Return the [X, Y] coordinate for the center point of the cell that contains the specified text.  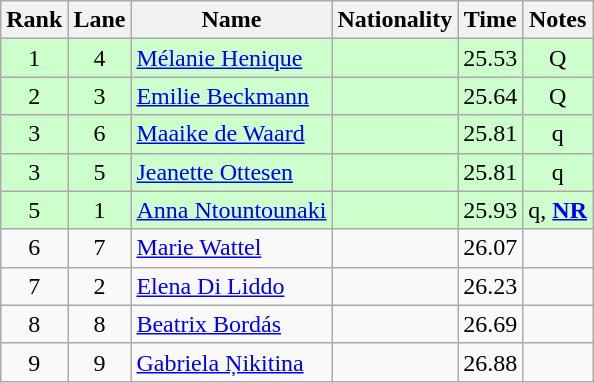
Gabriela Ņikitina [232, 362]
Notes [558, 20]
26.88 [490, 362]
25.93 [490, 210]
Time [490, 20]
Elena Di Liddo [232, 286]
25.64 [490, 96]
25.53 [490, 58]
Nationality [395, 20]
4 [100, 58]
Anna Ntountounaki [232, 210]
Emilie Beckmann [232, 96]
Lane [100, 20]
q, NR [558, 210]
26.69 [490, 324]
Name [232, 20]
26.23 [490, 286]
Beatrix Bordás [232, 324]
Jeanette Ottesen [232, 172]
26.07 [490, 248]
Maaike de Waard [232, 134]
Mélanie Henique [232, 58]
Marie Wattel [232, 248]
Rank [34, 20]
